Identify which cell holds the provided text, then report its [x, y] central coordinate. 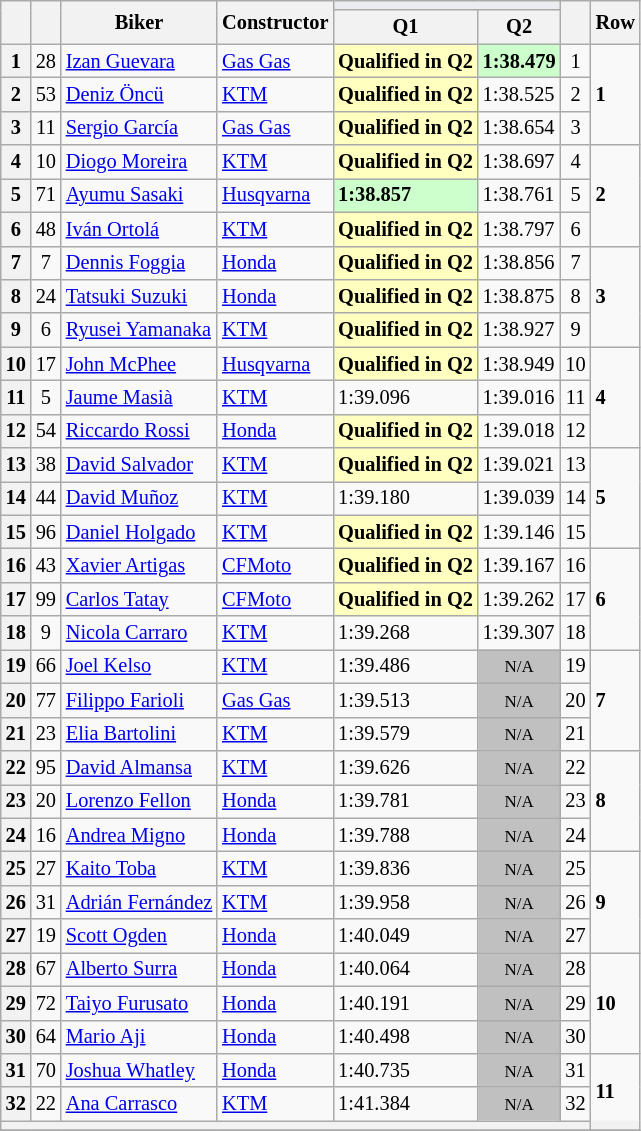
Jaume Masià [139, 397]
Taiyo Furusato [139, 1003]
1:38.697 [520, 162]
Deniz Öncü [139, 94]
Joshua Whatley [139, 1070]
1:38.949 [520, 364]
Biker [139, 22]
Lorenzo Fellon [139, 801]
1:38.875 [520, 296]
Alberto Surra [139, 969]
44 [46, 498]
1:39.307 [520, 633]
Ryusei Yamanaka [139, 330]
67 [46, 969]
1:38.479 [520, 61]
1:39.146 [520, 532]
David Salvador [139, 465]
Diogo Moreira [139, 162]
1:39.268 [405, 633]
38 [46, 465]
Scott Ogden [139, 936]
1:39.039 [520, 498]
Nicola Carraro [139, 633]
1:38.525 [520, 94]
Constructor [275, 22]
1:38.857 [405, 195]
1:38.927 [520, 330]
Row [616, 22]
1:39.579 [405, 734]
1:39.958 [405, 902]
1:41.384 [405, 1104]
Q2 [520, 27]
Sergio García [139, 128]
1:40.191 [405, 1003]
1:39.781 [405, 801]
Iván Ortolá [139, 229]
66 [46, 666]
1:39.096 [405, 397]
Xavier Artigas [139, 565]
1:39.513 [405, 700]
John McPhee [139, 364]
1:39.836 [405, 868]
Riccardo Rossi [139, 431]
95 [46, 767]
1:40.049 [405, 936]
70 [46, 1070]
Filippo Farioli [139, 700]
1:39.626 [405, 767]
Mario Aji [139, 1037]
Q1 [405, 27]
1:38.856 [520, 263]
1:39.486 [405, 666]
David Muñoz [139, 498]
1:38.654 [520, 128]
David Almansa [139, 767]
96 [46, 532]
48 [46, 229]
Izan Guevara [139, 61]
77 [46, 700]
Tatsuki Suzuki [139, 296]
Carlos Tatay [139, 599]
64 [46, 1037]
Adrián Fernández [139, 902]
1:39.180 [405, 498]
1:39.262 [520, 599]
43 [46, 565]
1:38.761 [520, 195]
Ayumu Sasaki [139, 195]
53 [46, 94]
72 [46, 1003]
1:40.498 [405, 1037]
Kaito Toba [139, 868]
Joel Kelso [139, 666]
1:39.788 [405, 835]
71 [46, 195]
1:38.797 [520, 229]
1:39.167 [520, 565]
Elia Bartolini [139, 734]
Daniel Holgado [139, 532]
99 [46, 599]
1:40.735 [405, 1070]
1:39.018 [520, 431]
Ana Carrasco [139, 1104]
1:39.016 [520, 397]
1:39.021 [520, 465]
Dennis Foggia [139, 263]
Andrea Migno [139, 835]
1:40.064 [405, 969]
54 [46, 431]
